Pinpoint the cell where the given text exists, returning its (X, Y) midpoint coordinate. 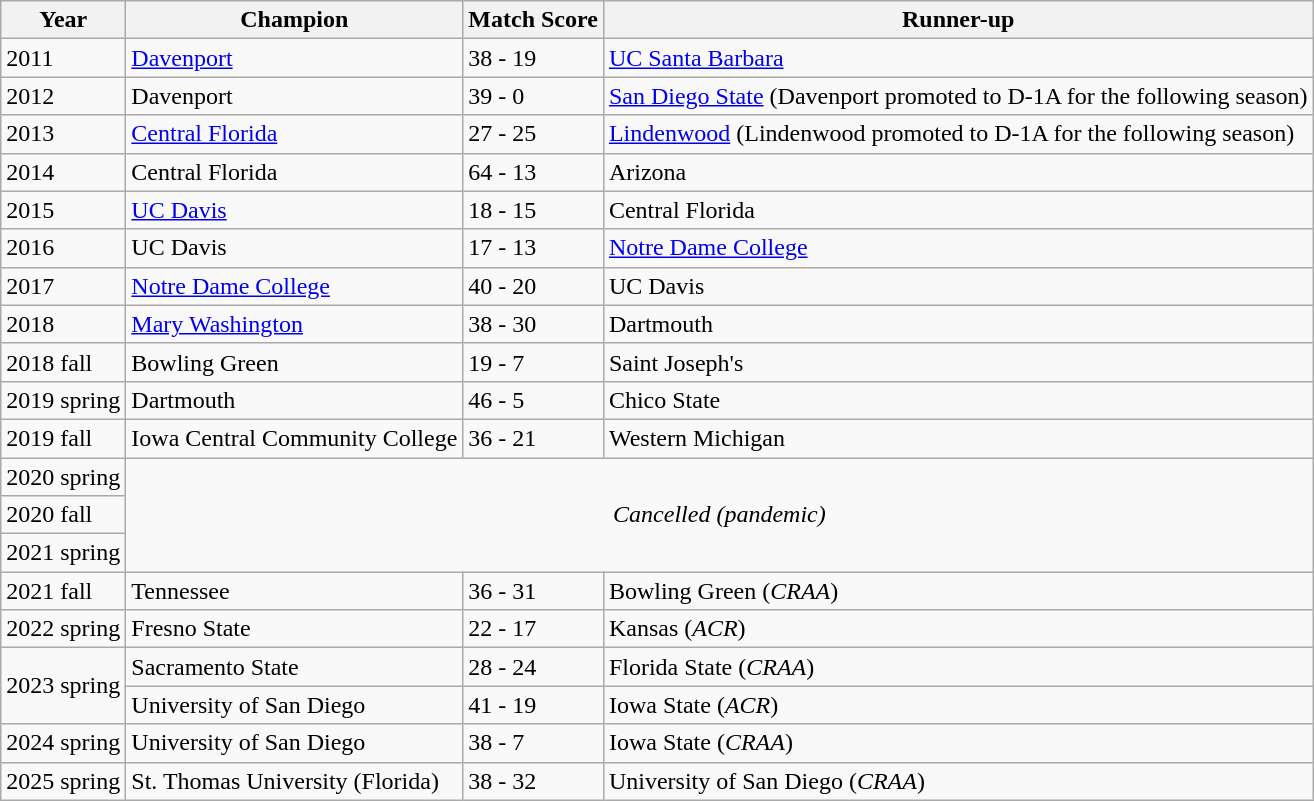
46 - 5 (534, 400)
41 - 19 (534, 705)
Runner-up (958, 20)
22 - 17 (534, 629)
17 - 13 (534, 248)
2016 (64, 248)
2011 (64, 58)
2020 fall (64, 515)
St. Thomas University (Florida) (294, 781)
Champion (294, 20)
2023 spring (64, 686)
36 - 21 (534, 438)
19 - 7 (534, 362)
2015 (64, 210)
Year (64, 20)
2021 spring (64, 553)
2013 (64, 134)
36 - 31 (534, 591)
Western Michigan (958, 438)
Chico State (958, 400)
Sacramento State (294, 667)
Cancelled (pandemic) (720, 515)
2020 spring (64, 477)
2018 (64, 324)
2012 (64, 96)
18 - 15 (534, 210)
2018 fall (64, 362)
Iowa Central Community College (294, 438)
San Diego State (Davenport promoted to D-1A for the following season) (958, 96)
38 - 30 (534, 324)
28 - 24 (534, 667)
40 - 20 (534, 286)
Tennessee (294, 591)
Mary Washington (294, 324)
Arizona (958, 172)
38 - 7 (534, 743)
Bowling Green (CRAA) (958, 591)
Lindenwood (Lindenwood promoted to D-1A for the following season) (958, 134)
2021 fall (64, 591)
Florida State (CRAA) (958, 667)
Bowling Green (294, 362)
Iowa State (ACR) (958, 705)
2022 spring (64, 629)
2019 fall (64, 438)
Match Score (534, 20)
2024 spring (64, 743)
27 - 25 (534, 134)
2014 (64, 172)
2019 spring (64, 400)
UC Santa Barbara (958, 58)
2025 spring (64, 781)
University of San Diego (CRAA) (958, 781)
Fresno State (294, 629)
Saint Joseph's (958, 362)
2017 (64, 286)
64 - 13 (534, 172)
39 - 0 (534, 96)
38 - 32 (534, 781)
Kansas (ACR) (958, 629)
38 - 19 (534, 58)
Iowa State (CRAA) (958, 743)
